Return the (X, Y) coordinate for the center point of the cell that contains the specified text.  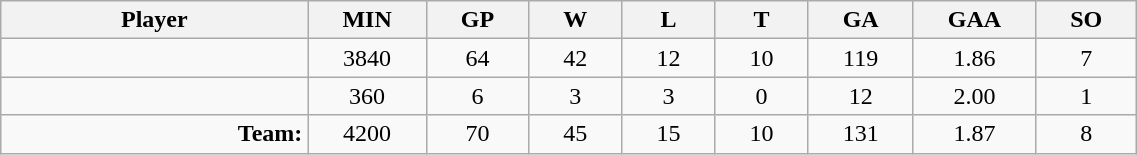
SO (1086, 20)
7 (1086, 58)
70 (477, 134)
42 (576, 58)
131 (860, 134)
L (668, 20)
15 (668, 134)
2.00 (974, 96)
0 (762, 96)
1 (1086, 96)
4200 (367, 134)
8 (1086, 134)
45 (576, 134)
GP (477, 20)
6 (477, 96)
119 (860, 58)
Player (154, 20)
Team: (154, 134)
3840 (367, 58)
360 (367, 96)
64 (477, 58)
1.87 (974, 134)
MIN (367, 20)
T (762, 20)
GA (860, 20)
1.86 (974, 58)
GAA (974, 20)
W (576, 20)
